Return [X, Y] of the center of cell containing provided text 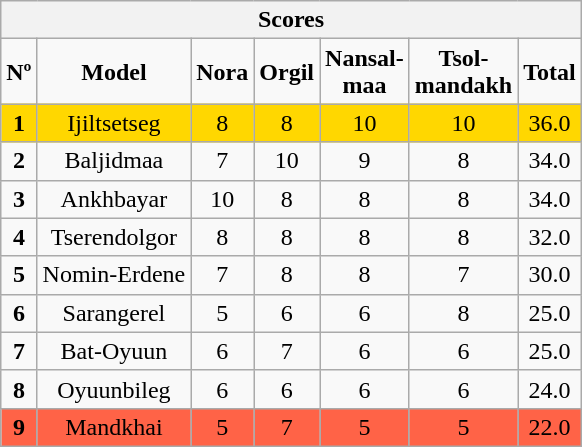
Nº [19, 72]
Ijiltsetseg [114, 123]
Scores [291, 20]
1 [19, 123]
Mandkhai [114, 427]
2 [19, 161]
22.0 [550, 427]
Baljidmaa [114, 161]
Oyuunbileg [114, 389]
3 [19, 199]
Ankhbayar [114, 199]
Model [114, 72]
Sarangerel [114, 313]
4 [19, 237]
Tserendolgor [114, 237]
30.0 [550, 275]
Tsol-mandakh [463, 72]
Nansal-maa [365, 72]
Bat-Oyuun [114, 351]
Nora [222, 72]
24.0 [550, 389]
Nomin-Erdene [114, 275]
Orgil [287, 72]
36.0 [550, 123]
Total [550, 72]
32.0 [550, 237]
